Find where the given text appears and provide that cell's center as (X, Y) coordinate. 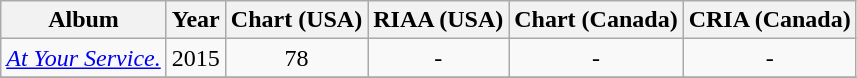
CRIA (Canada) (770, 20)
2015 (196, 58)
RIAA (USA) (438, 20)
Chart (USA) (296, 20)
Album (84, 20)
78 (296, 58)
Chart (Canada) (596, 20)
At Your Service. (84, 58)
Year (196, 20)
